Determine the (X, Y) coordinate at the center of the cell enclosing the given text.  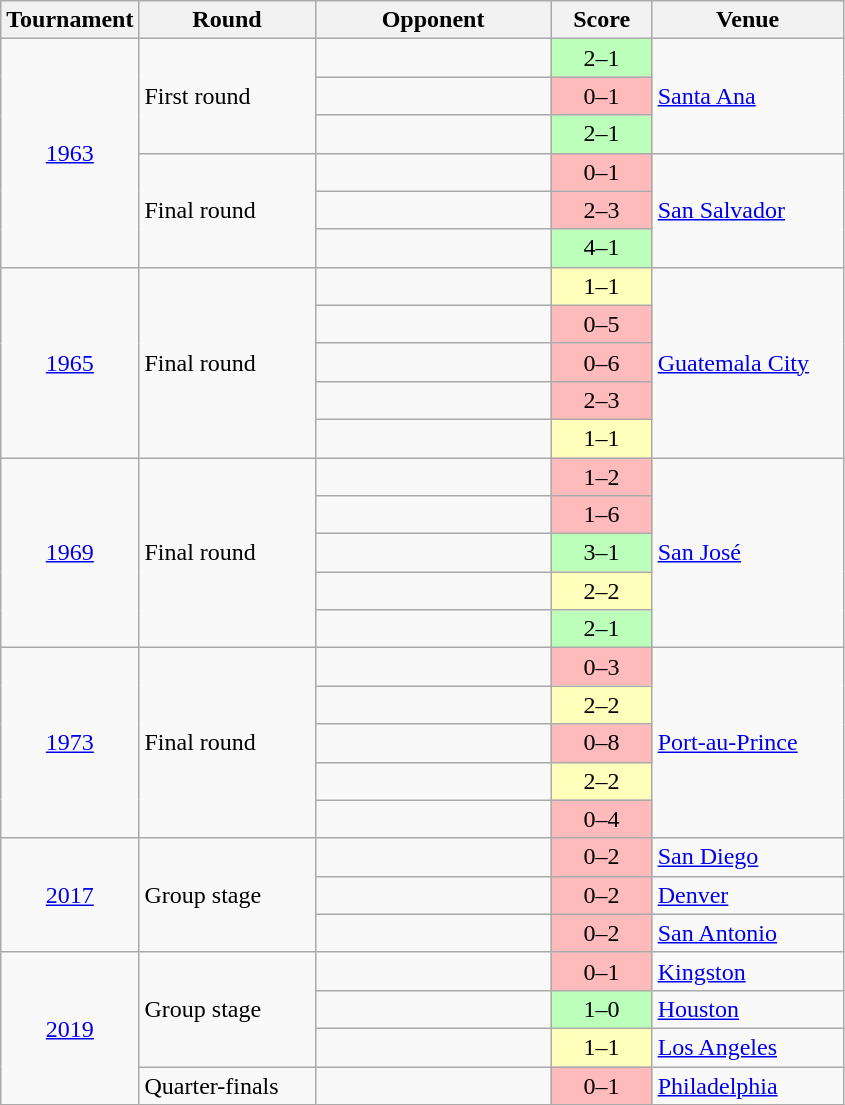
1–0 (602, 1009)
Philadelphia (748, 1085)
San José (748, 553)
Tournament (70, 20)
Venue (748, 20)
Quarter-finals (227, 1085)
1973 (70, 743)
1–2 (602, 477)
0–3 (602, 667)
0–5 (602, 324)
3–1 (602, 553)
Opponent (433, 20)
San Diego (748, 857)
Houston (748, 1009)
0–8 (602, 743)
2017 (70, 895)
Guatemala City (748, 362)
1965 (70, 362)
San Antonio (748, 933)
1–6 (602, 515)
Denver (748, 895)
Score (602, 20)
1969 (70, 553)
2019 (70, 1028)
4–1 (602, 248)
Port-au-Prince (748, 743)
Santa Ana (748, 96)
0–4 (602, 819)
1963 (70, 153)
San Salvador (748, 210)
First round (227, 96)
Round (227, 20)
0–6 (602, 362)
Los Angeles (748, 1047)
Kingston (748, 971)
